Return the [X, Y] coordinate for the center point of the cell that contains the specified text.  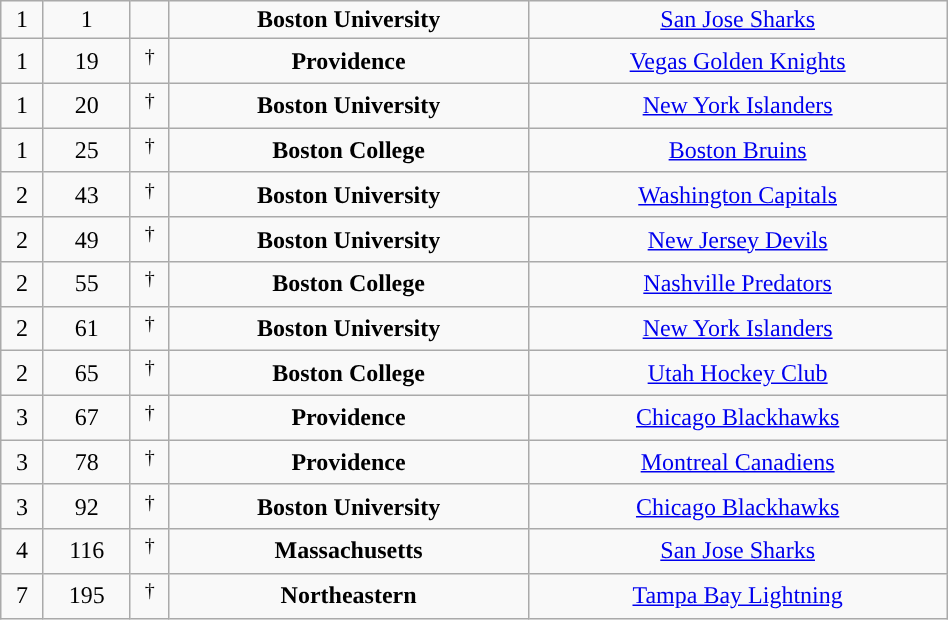
Vegas Golden Knights [738, 62]
19 [86, 62]
7 [22, 596]
92 [86, 506]
25 [86, 150]
Boston Bruins [738, 150]
Montreal Canadiens [738, 462]
Tampa Bay Lightning [738, 596]
116 [86, 552]
New Jersey Devils [738, 240]
Massachusetts [348, 552]
195 [86, 596]
Northeastern [348, 596]
20 [86, 106]
Washington Capitals [738, 194]
78 [86, 462]
43 [86, 194]
61 [86, 328]
67 [86, 418]
Nashville Predators [738, 284]
4 [22, 552]
Utah Hockey Club [738, 374]
49 [86, 240]
55 [86, 284]
65 [86, 374]
